Search for the cell housing the specified text and yield its (x, y) center coordinate. 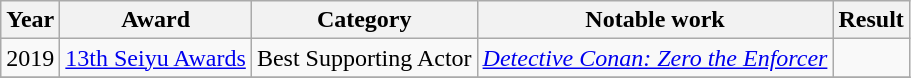
Notable work (655, 20)
13th Seiyu Awards (156, 58)
Award (156, 20)
Best Supporting Actor (364, 58)
Detective Conan: Zero the Enforcer (655, 58)
Category (364, 20)
Result (871, 20)
Year (30, 20)
2019 (30, 58)
